Find where the given text appears and provide that cell's center as [X, Y] coordinate. 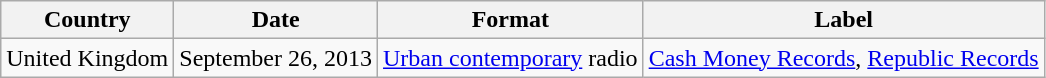
United Kingdom [88, 58]
Urban contemporary radio [511, 58]
Date [276, 20]
Label [844, 20]
Format [511, 20]
Cash Money Records, Republic Records [844, 58]
September 26, 2013 [276, 58]
Country [88, 20]
